Locate the cell with the specified text and output its [x, y] center coordinate. 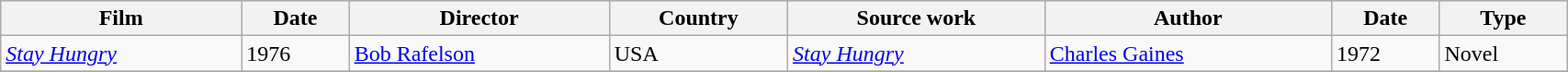
Director [479, 18]
Bob Rafelson [479, 54]
Novel [1503, 54]
1976 [296, 54]
Type [1503, 18]
Source work [917, 18]
Film [121, 18]
USA [698, 54]
Country [698, 18]
Author [1188, 18]
Charles Gaines [1188, 54]
1972 [1385, 54]
